Provide the (X, Y) coordinate of the cell's center where the given text is located.  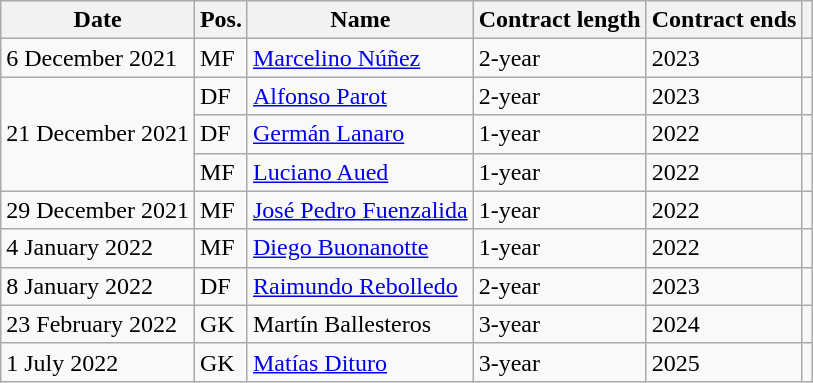
Name (360, 20)
6 December 2021 (98, 58)
Pos. (220, 20)
21 December 2021 (98, 134)
Diego Buonanotte (360, 248)
Date (98, 20)
Martín Ballesteros (360, 324)
4 January 2022 (98, 248)
2024 (724, 324)
Germán Lanaro (360, 134)
29 December 2021 (98, 210)
Luciano Aued (360, 172)
José Pedro Fuenzalida (360, 210)
Contract ends (724, 20)
2025 (724, 362)
1 July 2022 (98, 362)
Matías Dituro (360, 362)
Alfonso Parot (360, 96)
Marcelino Núñez (360, 58)
8 January 2022 (98, 286)
Raimundo Rebolledo (360, 286)
23 February 2022 (98, 324)
Contract length (560, 20)
